Provide the [X, Y] coordinate of the cell's center where the given text is located.  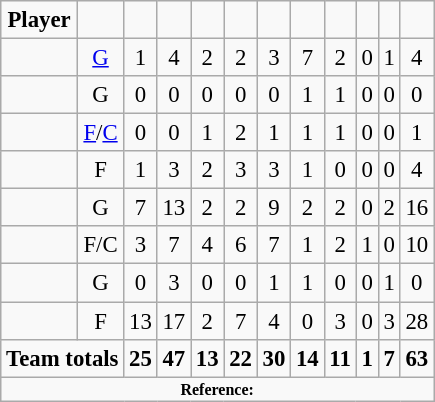
9 [274, 208]
47 [174, 358]
14 [308, 358]
22 [240, 358]
63 [416, 358]
11 [340, 358]
28 [416, 321]
25 [140, 358]
16 [416, 208]
30 [274, 358]
10 [416, 245]
Team totals [62, 358]
Player [40, 20]
6 [240, 245]
Reference: [218, 389]
17 [174, 321]
